Capture the cell that displays the provided text and extract its (x, y) central coordinate. 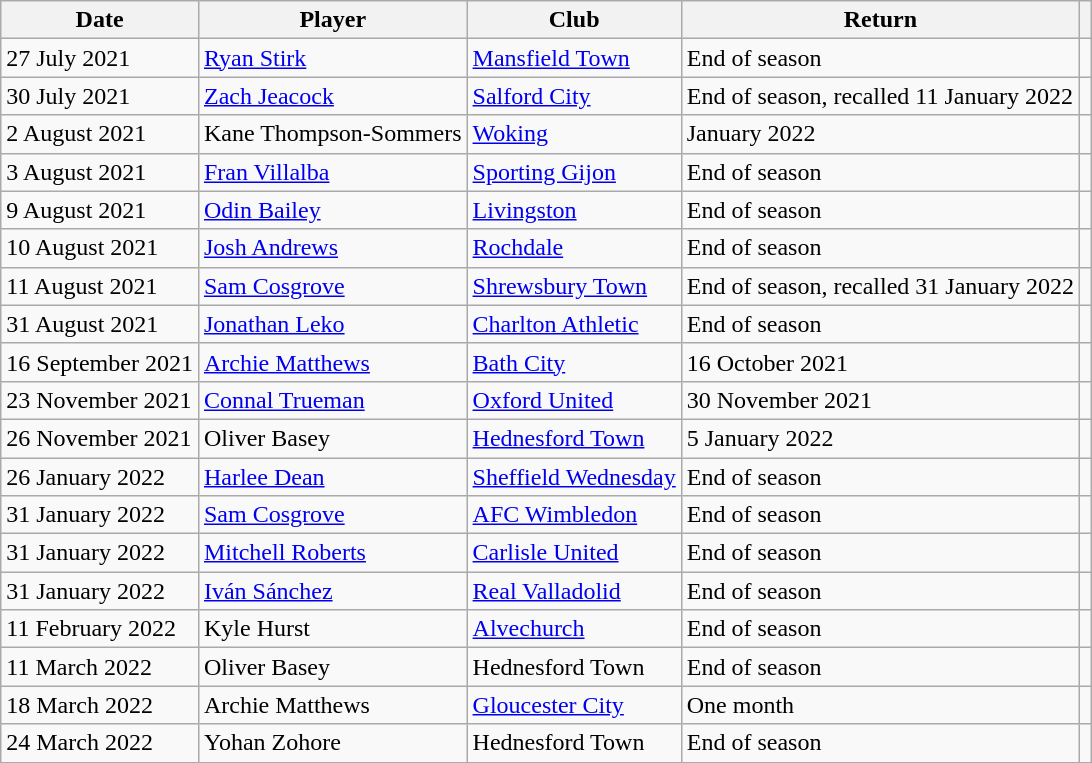
Ryan Stirk (332, 58)
2 August 2021 (100, 134)
27 July 2021 (100, 58)
Rochdale (574, 248)
Club (574, 20)
Salford City (574, 96)
30 November 2021 (880, 400)
9 August 2021 (100, 210)
26 November 2021 (100, 438)
Jonathan Leko (332, 324)
Josh Andrews (332, 248)
Mansfield Town (574, 58)
Bath City (574, 362)
Oxford United (574, 400)
End of season, recalled 31 January 2022 (880, 286)
AFC Wimbledon (574, 515)
31 August 2021 (100, 324)
Player (332, 20)
16 September 2021 (100, 362)
26 January 2022 (100, 477)
Kyle Hurst (332, 629)
5 January 2022 (880, 438)
16 October 2021 (880, 362)
January 2022 (880, 134)
11 February 2022 (100, 629)
Real Valladolid (574, 591)
23 November 2021 (100, 400)
Kane Thompson-Sommers (332, 134)
Iván Sánchez (332, 591)
Odin Bailey (332, 210)
11 March 2022 (100, 667)
Livingston (574, 210)
Sporting Gijon (574, 172)
Zach Jeacock (332, 96)
Charlton Athletic (574, 324)
11 August 2021 (100, 286)
Shrewsbury Town (574, 286)
10 August 2021 (100, 248)
End of season, recalled 11 January 2022 (880, 96)
Connal Trueman (332, 400)
Harlee Dean (332, 477)
Sheffield Wednesday (574, 477)
Alvechurch (574, 629)
30 July 2021 (100, 96)
Gloucester City (574, 705)
24 March 2022 (100, 743)
18 March 2022 (100, 705)
Fran Villalba (332, 172)
Carlisle United (574, 553)
Mitchell Roberts (332, 553)
Return (880, 20)
3 August 2021 (100, 172)
Yohan Zohore (332, 743)
Date (100, 20)
Woking (574, 134)
One month (880, 705)
